Return the [X, Y] coordinate for the center point of the cell that contains the specified text.  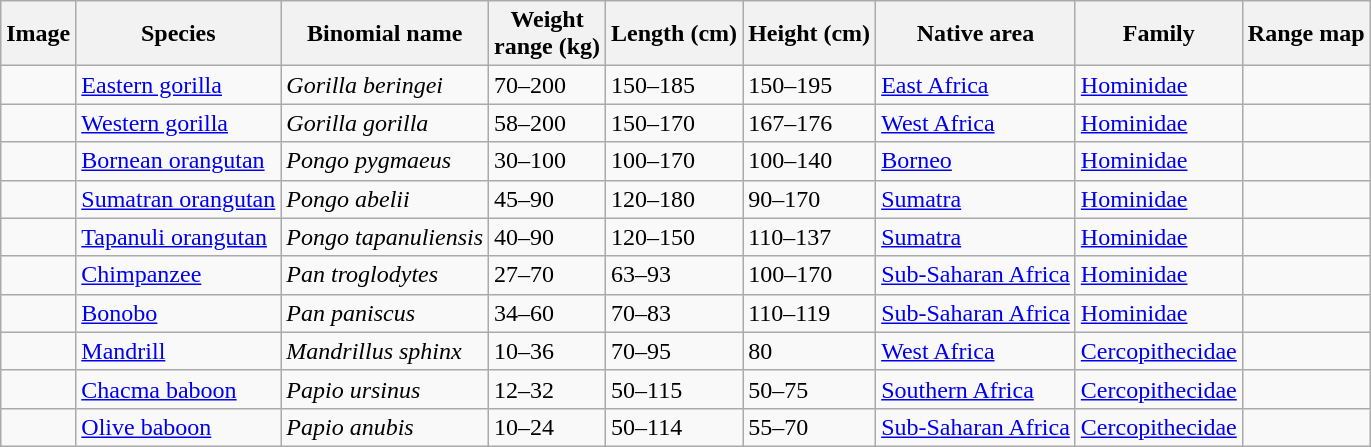
Length (cm) [674, 34]
East Africa [976, 85]
100–140 [810, 161]
45–90 [548, 199]
Family [1158, 34]
Gorilla beringei [385, 85]
Chimpanzee [178, 275]
Species [178, 34]
Height (cm) [810, 34]
Tapanuli orangutan [178, 237]
Papio ursinus [385, 389]
58–200 [548, 123]
Pan troglodytes [385, 275]
Papio anubis [385, 427]
34–60 [548, 313]
Eastern gorilla [178, 85]
150–170 [674, 123]
70–83 [674, 313]
80 [810, 351]
Mandrill [178, 351]
40–90 [548, 237]
Pan paniscus [385, 313]
Mandrillus sphinx [385, 351]
150–195 [810, 85]
Western gorilla [178, 123]
Pongo abelii [385, 199]
50–114 [674, 427]
10–36 [548, 351]
Gorilla gorilla [385, 123]
Borneo [976, 161]
110–137 [810, 237]
Image [38, 34]
90–170 [810, 199]
Pongo pygmaeus [385, 161]
120–150 [674, 237]
10–24 [548, 427]
Weightrange (kg) [548, 34]
Olive baboon [178, 427]
Range map [1306, 34]
150–185 [674, 85]
63–93 [674, 275]
30–100 [548, 161]
50–115 [674, 389]
Pongo tapanuliensis [385, 237]
12–32 [548, 389]
Bornean orangutan [178, 161]
55–70 [810, 427]
Sumatran orangutan [178, 199]
167–176 [810, 123]
Native area [976, 34]
120–180 [674, 199]
27–70 [548, 275]
110–119 [810, 313]
Binomial name [385, 34]
70–95 [674, 351]
Southern Africa [976, 389]
50–75 [810, 389]
Bonobo [178, 313]
70–200 [548, 85]
Chacma baboon [178, 389]
